Return (X, Y) of the center of cell containing provided text 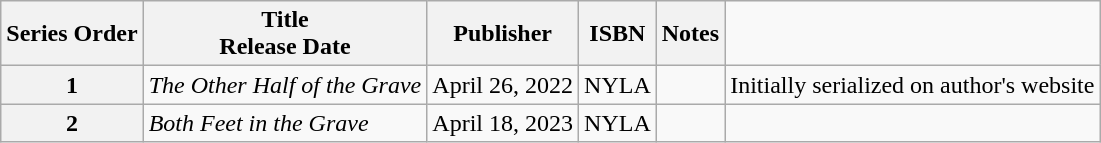
Publisher (503, 34)
Notes (690, 34)
The Other Half of the Grave (285, 85)
TitleRelease Date (285, 34)
ISBN (618, 34)
Initially serialized on author's website (912, 85)
April 26, 2022 (503, 85)
Both Feet in the Grave (285, 123)
Series Order (72, 34)
2 (72, 123)
1 (72, 85)
April 18, 2023 (503, 123)
